Detect which cell encompasses the target text, then output its (X, Y) center coordinate. 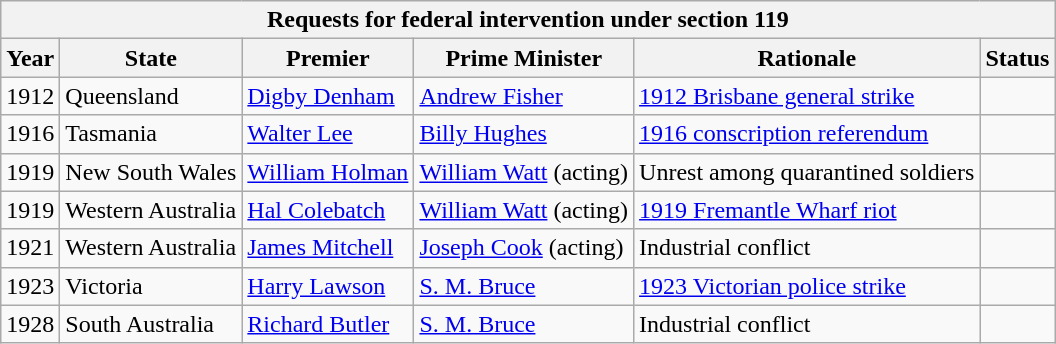
Premier (328, 58)
Year (30, 58)
Billy Hughes (524, 134)
Prime Minister (524, 58)
William Holman (328, 172)
Queensland (151, 96)
Requests for federal intervention under section 119 (528, 20)
New South Wales (151, 172)
1912 (30, 96)
1916 conscription referendum (807, 134)
Status (1018, 58)
Walter Lee (328, 134)
Richard Butler (328, 324)
1912 Brisbane general strike (807, 96)
Hal Colebatch (328, 210)
1923 Victorian police strike (807, 286)
1921 (30, 248)
James Mitchell (328, 248)
Unrest among quarantined soldiers (807, 172)
Digby Denham (328, 96)
1916 (30, 134)
Victoria (151, 286)
1919 Fremantle Wharf riot (807, 210)
State (151, 58)
Tasmania (151, 134)
Joseph Cook (acting) (524, 248)
South Australia (151, 324)
1928 (30, 324)
Andrew Fisher (524, 96)
Rationale (807, 58)
1923 (30, 286)
Harry Lawson (328, 286)
